Pinpoint the cell where the given text exists, returning its (x, y) midpoint coordinate. 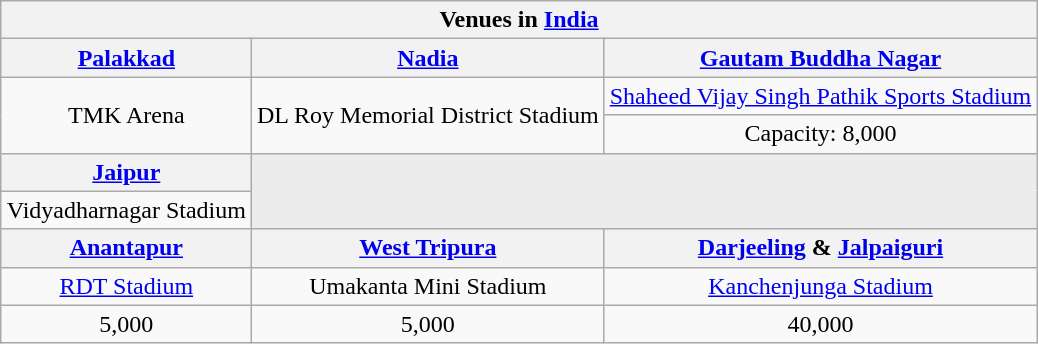
Umakanta Mini Stadium (428, 286)
RDT Stadium (126, 286)
Darjeeling & Jalpaiguri (820, 248)
DL Roy Memorial District Stadium (428, 115)
Anantapur (126, 248)
Venues in India (519, 20)
Nadia (428, 58)
Vidyadharnagar Stadium (126, 210)
Palakkad (126, 58)
Capacity: 8,000 (820, 134)
West Tripura (428, 248)
Jaipur (126, 172)
Kanchenjunga Stadium (820, 286)
40,000 (820, 324)
Shaheed Vijay Singh Pathik Sports Stadium (820, 96)
TMK Arena (126, 115)
Gautam Buddha Nagar (820, 58)
